Identify which cell holds the provided text, then report its (x, y) central coordinate. 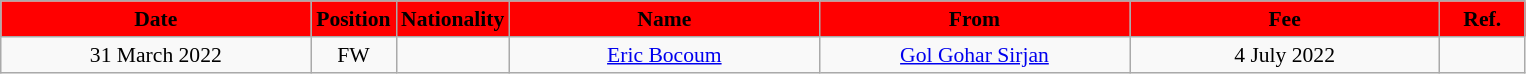
Date (156, 19)
Fee (1285, 19)
Ref. (1482, 19)
Name (664, 19)
Nationality (452, 19)
Gol Gohar Sirjan (974, 55)
Eric Bocoum (664, 55)
4 July 2022 (1285, 55)
31 March 2022 (156, 55)
Position (354, 19)
FW (354, 55)
From (974, 19)
